Search for the cell housing the specified text and yield its (X, Y) center coordinate. 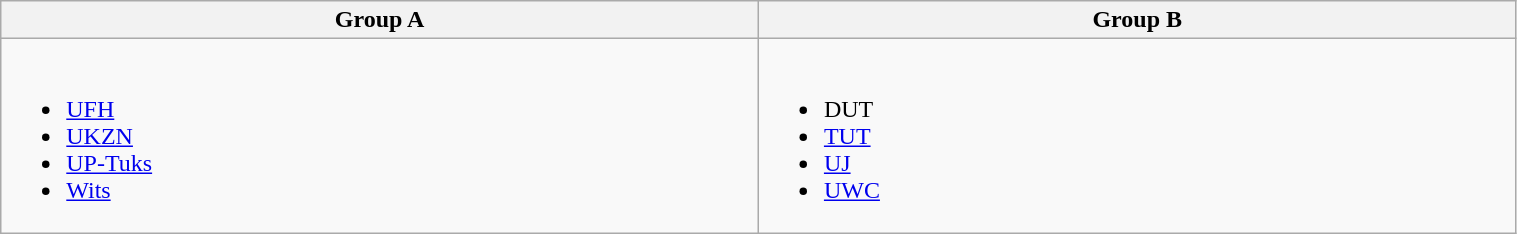
Group B (1137, 20)
DUTTUTUJUWC (1137, 136)
UFHUKZNUP-TuksWits (380, 136)
Group A (380, 20)
